Provide the [X, Y] coordinate of the cell's center where the given text is located.  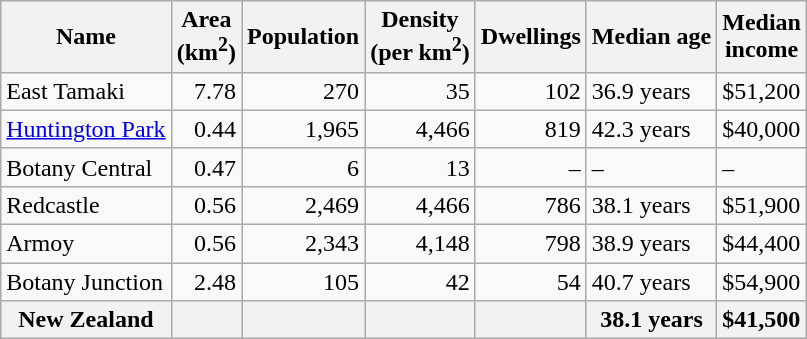
4,148 [420, 244]
Botany Junction [86, 282]
$44,400 [762, 244]
6 [304, 167]
54 [530, 282]
7.78 [206, 91]
Botany Central [86, 167]
$51,200 [762, 91]
2,469 [304, 205]
Redcastle [86, 205]
Huntington Park [86, 129]
36.9 years [651, 91]
786 [530, 205]
1,965 [304, 129]
$40,000 [762, 129]
2.48 [206, 282]
$54,900 [762, 282]
0.47 [206, 167]
New Zealand [86, 320]
42 [420, 282]
102 [530, 91]
Armoy [86, 244]
2,343 [304, 244]
Population [304, 37]
Median age [651, 37]
East Tamaki [86, 91]
819 [530, 129]
105 [304, 282]
Area(km2) [206, 37]
0.44 [206, 129]
Dwellings [530, 37]
$41,500 [762, 320]
270 [304, 91]
798 [530, 244]
$51,900 [762, 205]
Medianincome [762, 37]
13 [420, 167]
38.9 years [651, 244]
Name [86, 37]
Density(per km2) [420, 37]
40.7 years [651, 282]
35 [420, 91]
42.3 years [651, 129]
